Provide the [x, y] coordinate of the cell's center where the given text is located.  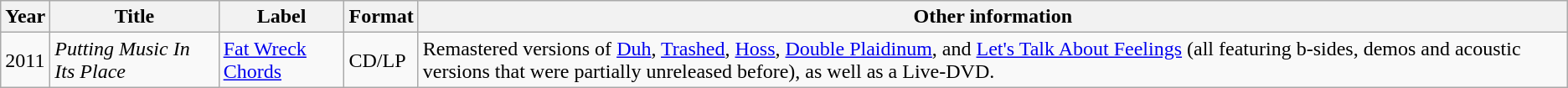
Format [381, 17]
Other information [993, 17]
CD/LP [381, 60]
Putting Music In Its Place [134, 60]
Title [134, 17]
Fat Wreck Chords [281, 60]
Label [281, 17]
Year [25, 17]
2011 [25, 60]
